From the cell containing the given text, extract its center point as (X, Y) coordinate. 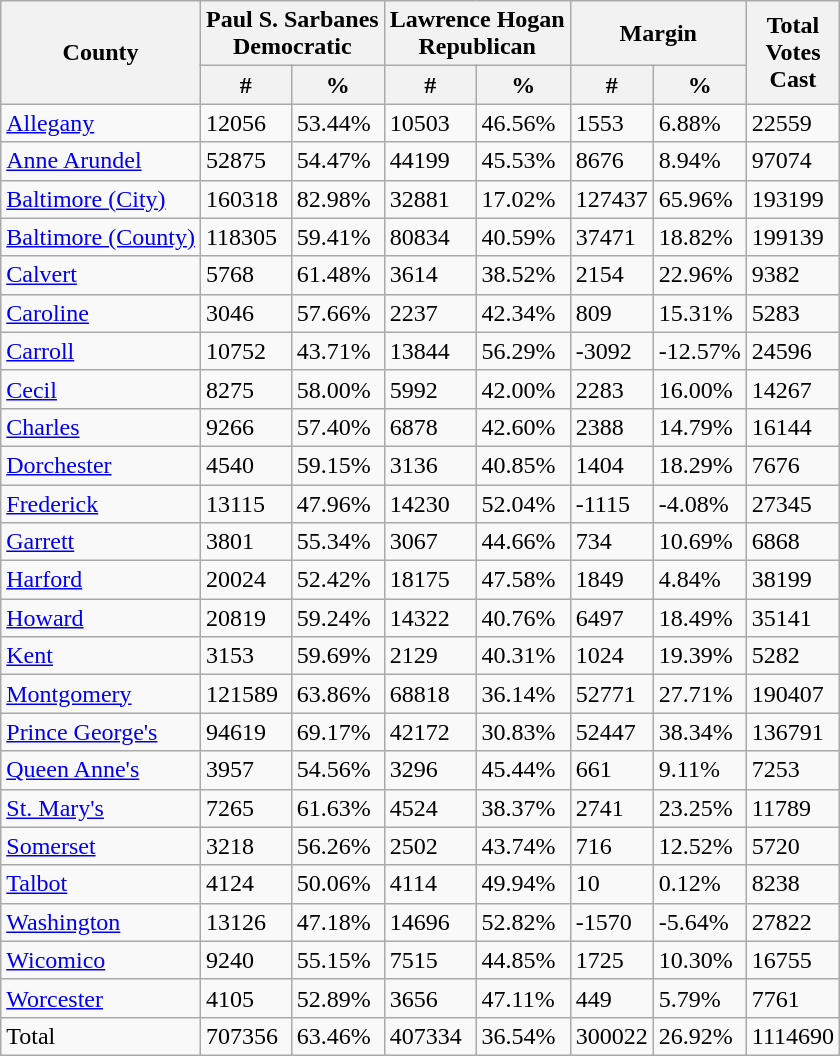
52.89% (338, 998)
52447 (612, 732)
1404 (612, 465)
11789 (792, 808)
4114 (430, 884)
6868 (792, 542)
47.58% (523, 580)
-1570 (612, 922)
3801 (246, 542)
37471 (612, 237)
42.34% (523, 313)
7515 (430, 960)
40.31% (523, 656)
43.74% (523, 846)
5282 (792, 656)
Harford (101, 580)
38.37% (523, 808)
9266 (246, 427)
449 (612, 998)
1553 (612, 123)
7676 (792, 465)
32881 (430, 199)
40.59% (523, 237)
Baltimore (County) (101, 237)
Calvert (101, 275)
27.71% (700, 694)
190407 (792, 694)
63.46% (338, 1036)
2741 (612, 808)
4540 (246, 465)
-12.57% (700, 351)
Wicomico (101, 960)
4.84% (700, 580)
Charles (101, 427)
10752 (246, 351)
13115 (246, 503)
22559 (792, 123)
61.63% (338, 808)
12.52% (700, 846)
30.83% (523, 732)
27345 (792, 503)
20024 (246, 580)
Total (101, 1036)
3218 (246, 846)
300022 (612, 1036)
15.31% (700, 313)
14230 (430, 503)
52.42% (338, 580)
-4.08% (700, 503)
8676 (612, 161)
55.34% (338, 542)
Caroline (101, 313)
42.00% (523, 389)
52771 (612, 694)
5720 (792, 846)
Baltimore (City) (101, 199)
5992 (430, 389)
2283 (612, 389)
3153 (246, 656)
44199 (430, 161)
121589 (246, 694)
45.53% (523, 161)
38.52% (523, 275)
5283 (792, 313)
13126 (246, 922)
7761 (792, 998)
Worcester (101, 998)
57.66% (338, 313)
36.54% (523, 1036)
53.44% (338, 123)
County (101, 52)
43.71% (338, 351)
716 (612, 846)
Dorchester (101, 465)
1024 (612, 656)
3656 (430, 998)
44.66% (523, 542)
59.69% (338, 656)
1849 (612, 580)
3046 (246, 313)
7253 (792, 770)
127437 (612, 199)
10 (612, 884)
56.29% (523, 351)
Queen Anne's (101, 770)
193199 (792, 199)
16755 (792, 960)
42172 (430, 732)
46.56% (523, 123)
6.88% (700, 123)
Margin (658, 34)
3136 (430, 465)
40.85% (523, 465)
47.18% (338, 922)
97074 (792, 161)
27822 (792, 922)
19.39% (700, 656)
26.92% (700, 1036)
54.56% (338, 770)
Lawrence HoganRepublican (477, 34)
118305 (246, 237)
52875 (246, 161)
Prince George's (101, 732)
44.85% (523, 960)
8238 (792, 884)
Montgomery (101, 694)
8275 (246, 389)
59.24% (338, 618)
809 (612, 313)
-1115 (612, 503)
0.12% (700, 884)
6878 (430, 427)
9382 (792, 275)
14322 (430, 618)
17.02% (523, 199)
5768 (246, 275)
38199 (792, 580)
-5.64% (700, 922)
47.11% (523, 998)
50.06% (338, 884)
Frederick (101, 503)
-3092 (612, 351)
8.94% (700, 161)
TotalVotesCast (792, 52)
Carroll (101, 351)
199139 (792, 237)
58.00% (338, 389)
10.30% (700, 960)
35141 (792, 618)
Howard (101, 618)
Washington (101, 922)
40.76% (523, 618)
3067 (430, 542)
23.25% (700, 808)
Anne Arundel (101, 161)
13844 (430, 351)
47.96% (338, 503)
734 (612, 542)
20819 (246, 618)
9.11% (700, 770)
61.48% (338, 275)
57.40% (338, 427)
56.26% (338, 846)
Allegany (101, 123)
Talbot (101, 884)
18.49% (700, 618)
82.98% (338, 199)
45.44% (523, 770)
2129 (430, 656)
18175 (430, 580)
54.47% (338, 161)
2154 (612, 275)
4524 (430, 808)
18.29% (700, 465)
36.14% (523, 694)
136791 (792, 732)
2237 (430, 313)
55.15% (338, 960)
661 (612, 770)
80834 (430, 237)
3296 (430, 770)
65.96% (700, 199)
3614 (430, 275)
18.82% (700, 237)
14267 (792, 389)
2388 (612, 427)
4124 (246, 884)
16.00% (700, 389)
7265 (246, 808)
42.60% (523, 427)
94619 (246, 732)
Cecil (101, 389)
Somerset (101, 846)
59.15% (338, 465)
38.34% (700, 732)
49.94% (523, 884)
69.17% (338, 732)
10.69% (700, 542)
16144 (792, 427)
52.82% (523, 922)
Paul S. SarbanesDemocratic (292, 34)
14.79% (700, 427)
2502 (430, 846)
63.86% (338, 694)
407334 (430, 1036)
160318 (246, 199)
Garrett (101, 542)
14696 (430, 922)
6497 (612, 618)
68818 (430, 694)
707356 (246, 1036)
52.04% (523, 503)
9240 (246, 960)
5.79% (700, 998)
St. Mary's (101, 808)
1725 (612, 960)
1114690 (792, 1036)
59.41% (338, 237)
12056 (246, 123)
4105 (246, 998)
10503 (430, 123)
3957 (246, 770)
24596 (792, 351)
Kent (101, 656)
22.96% (700, 275)
